Output the [x, y] coordinate of the center of the cell containing the given text.  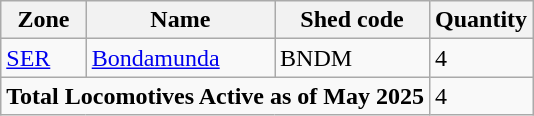
SER [44, 58]
Shed code [352, 20]
Total Locomotives Active as of May 2025 [216, 96]
Name [180, 20]
BNDM [352, 58]
Bondamunda [180, 58]
Quantity [482, 20]
Zone [44, 20]
